Return the (x, y) coordinate for the center point of the cell that contains the specified text.  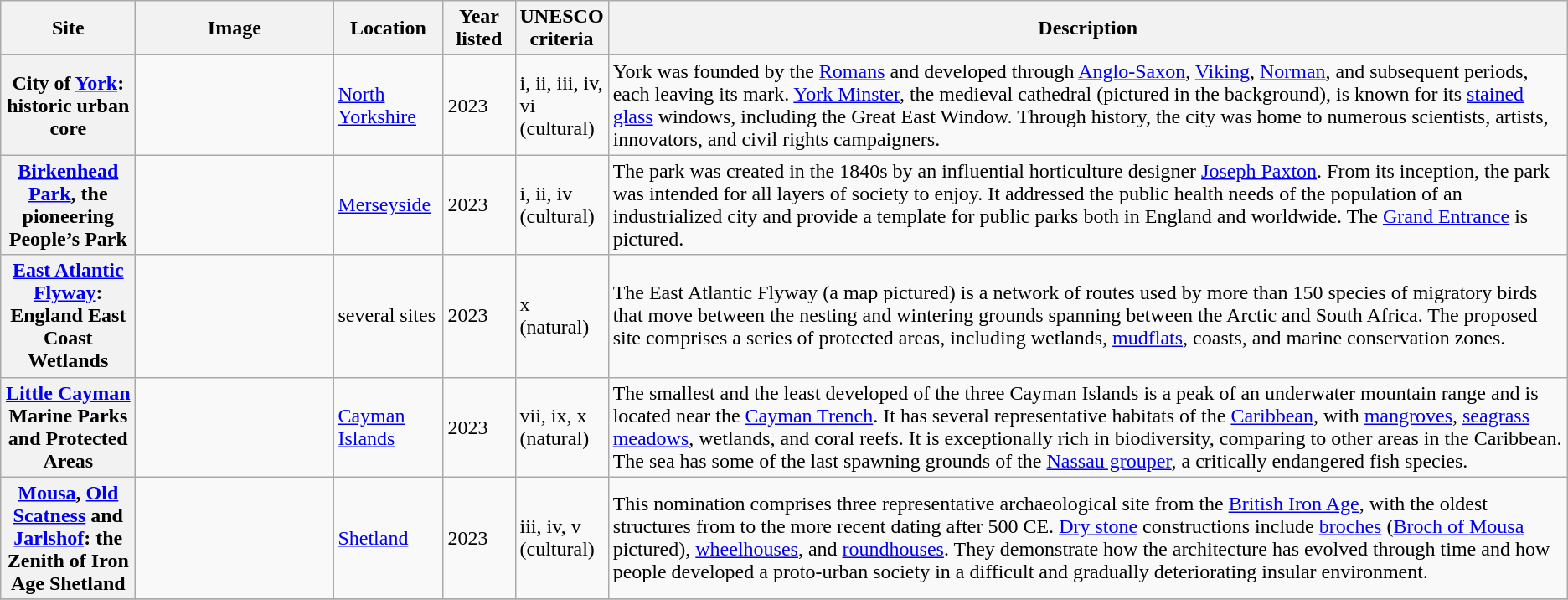
x (natural) (561, 316)
Image (235, 28)
Little Cayman Marine Parks and Protected Areas (69, 427)
East Atlantic Flyway: England East Coast Wetlands (69, 316)
Site (69, 28)
Location (389, 28)
Year listed (479, 28)
Description (1087, 28)
i, ii, iii, iv, vi (cultural) (561, 106)
iii, iv, v (cultural) (561, 538)
City of York: historic urban core (69, 106)
Merseyside (389, 204)
vii, ix, x (natural) (561, 427)
several sites (389, 316)
Shetland (389, 538)
i, ii, iv (cultural) (561, 204)
UNESCO criteria (561, 28)
Cayman Islands (389, 427)
North Yorkshire (389, 106)
Birkenhead Park, the pioneering People’s Park (69, 204)
Mousa, Old Scatness and Jarlshof: the Zenith of Iron Age Shetland (69, 538)
